Extract the (x, y) coordinate from the center of the cell holding the provided text.  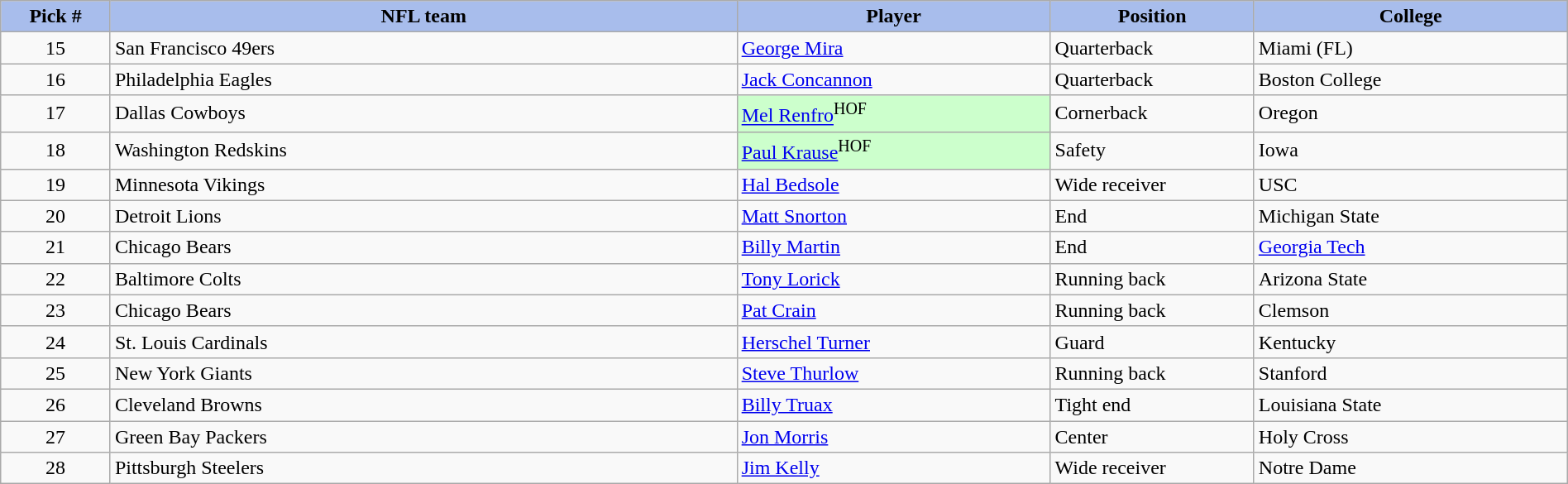
Billy Martin (893, 247)
Paul KrauseHOF (893, 151)
Georgia Tech (1411, 247)
Kentucky (1411, 342)
Notre Dame (1411, 468)
Oregon (1411, 114)
Guard (1152, 342)
15 (56, 48)
Washington Redskins (423, 151)
16 (56, 79)
NFL team (423, 17)
Steve Thurlow (893, 373)
Jim Kelly (893, 468)
Hal Bedsole (893, 184)
Mel RenfroHOF (893, 114)
28 (56, 468)
22 (56, 279)
New York Giants (423, 373)
27 (56, 437)
Jack Concannon (893, 79)
USC (1411, 184)
17 (56, 114)
Pittsburgh Steelers (423, 468)
Detroit Lions (423, 216)
Position (1152, 17)
20 (56, 216)
San Francisco 49ers (423, 48)
St. Louis Cardinals (423, 342)
Jon Morris (893, 437)
Arizona State (1411, 279)
23 (56, 310)
Tight end (1152, 405)
Matt Snorton (893, 216)
Philadelphia Eagles (423, 79)
College (1411, 17)
Green Bay Packers (423, 437)
Holy Cross (1411, 437)
George Mira (893, 48)
Pat Crain (893, 310)
Michigan State (1411, 216)
Miami (FL) (1411, 48)
Cornerback (1152, 114)
Tony Lorick (893, 279)
Minnesota Vikings (423, 184)
Player (893, 17)
Safety (1152, 151)
25 (56, 373)
Cleveland Browns (423, 405)
Herschel Turner (893, 342)
Louisiana State (1411, 405)
Stanford (1411, 373)
24 (56, 342)
Center (1152, 437)
Iowa (1411, 151)
Dallas Cowboys (423, 114)
18 (56, 151)
Baltimore Colts (423, 279)
Clemson (1411, 310)
26 (56, 405)
21 (56, 247)
Pick # (56, 17)
Billy Truax (893, 405)
Boston College (1411, 79)
19 (56, 184)
